Output the (x, y) coordinate of the center of the cell containing the given text.  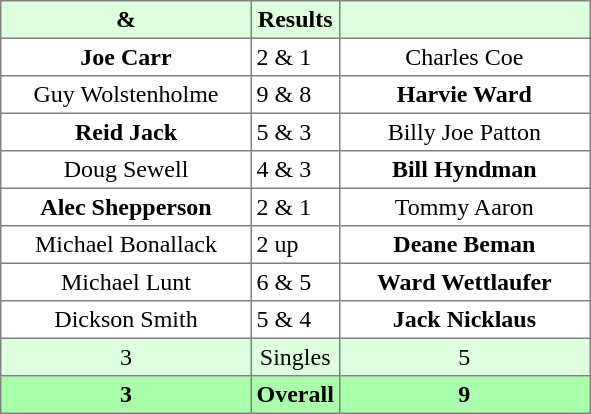
Results (295, 20)
Guy Wolstenholme (126, 95)
& (126, 20)
Michael Bonallack (126, 245)
Michael Lunt (126, 282)
Tommy Aaron (464, 207)
Dickson Smith (126, 320)
5 & 3 (295, 132)
Charles Coe (464, 57)
Overall (295, 395)
Reid Jack (126, 132)
Joe Carr (126, 57)
Alec Shepperson (126, 207)
4 & 3 (295, 170)
9 (464, 395)
6 & 5 (295, 282)
Doug Sewell (126, 170)
2 up (295, 245)
Singles (295, 357)
Harvie Ward (464, 95)
5 (464, 357)
Jack Nicklaus (464, 320)
Ward Wettlaufer (464, 282)
5 & 4 (295, 320)
Bill Hyndman (464, 170)
Deane Beman (464, 245)
9 & 8 (295, 95)
Billy Joe Patton (464, 132)
